Scan for the cell matching the given text and deliver its (X, Y) coordinate at center. 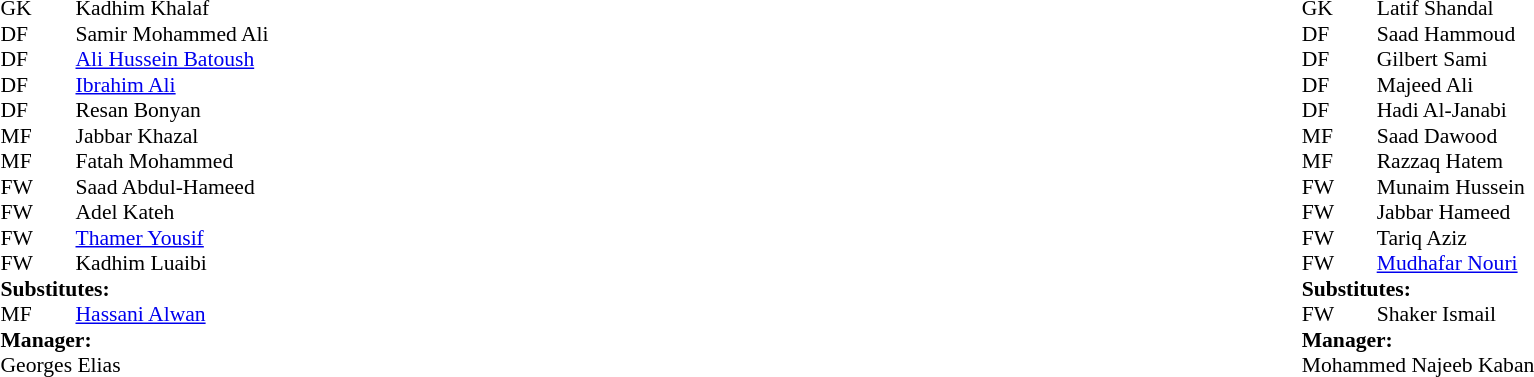
Kadhim Luaibi (172, 263)
Samir Mohammed Ali (172, 34)
Adel Kateh (172, 213)
Hassani Alwan (172, 315)
Fatah Mohammed (172, 161)
Jabbar Khazal (172, 136)
Saad Abdul-Hameed (172, 187)
Ibrahim Ali (172, 85)
Ali Hussein Batoush (172, 59)
Resan Bonyan (172, 111)
Thamer Yousif (172, 238)
Substitutes: (134, 289)
Manager: (134, 340)
